Locate the cell with the specified text and output its (X, Y) center coordinate. 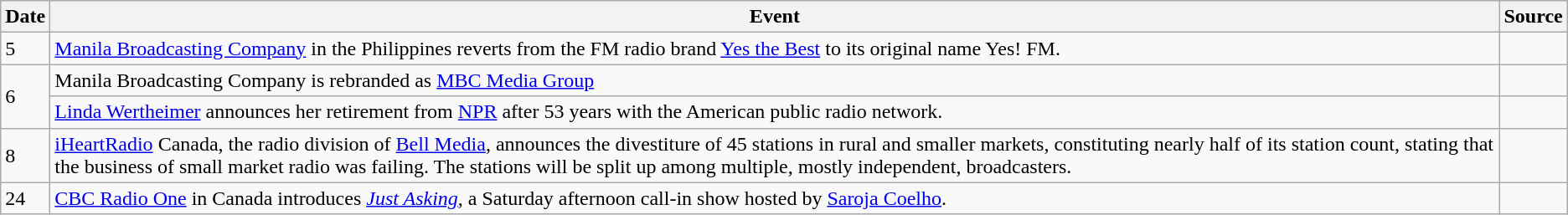
5 (25, 49)
6 (25, 96)
Manila Broadcasting Company in the Philippines reverts from the FM radio brand Yes the Best to its original name Yes! FM. (775, 49)
Linda Wertheimer announces her retirement from NPR after 53 years with the American public radio network. (775, 112)
Source (1533, 17)
CBC Radio One in Canada introduces Just Asking, a Saturday afternoon call-in show hosted by Saroja Coelho. (775, 198)
8 (25, 156)
24 (25, 198)
Event (775, 17)
Date (25, 17)
Manila Broadcasting Company is rebranded as MBC Media Group (775, 80)
